Extract the [x, y] coordinate from the center of the cell holding the provided text.  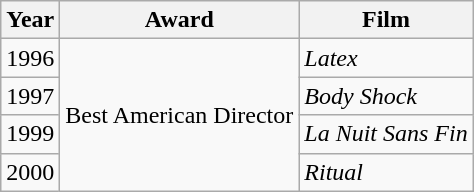
Award [180, 20]
1997 [30, 96]
1999 [30, 134]
1996 [30, 58]
2000 [30, 172]
Best American Director [180, 115]
Film [386, 20]
La Nuit Sans Fin [386, 134]
Ritual [386, 172]
Body Shock [386, 96]
Year [30, 20]
Latex [386, 58]
